Output the (x, y) coordinate of the center of the cell containing the given text.  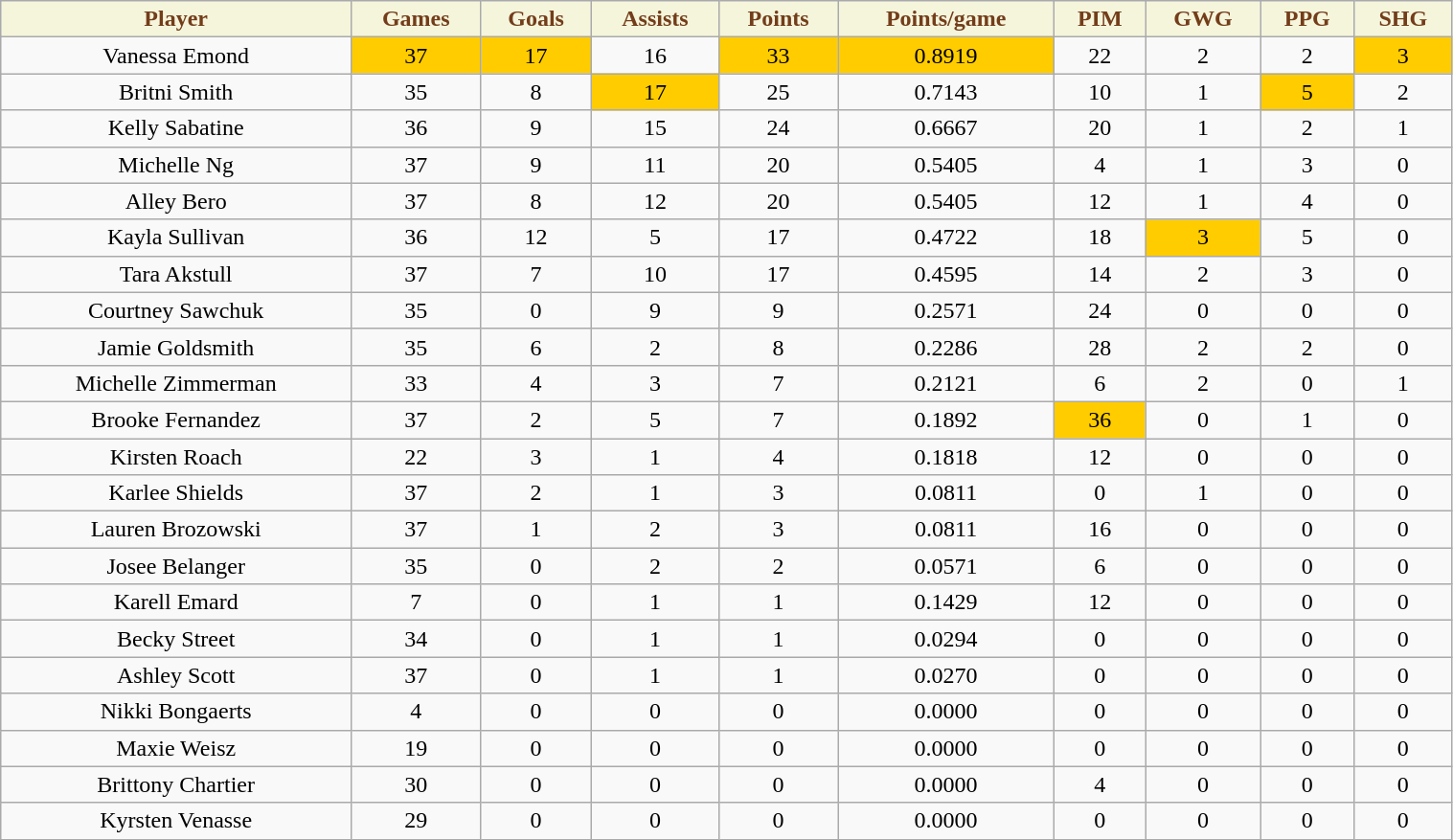
0.2286 (946, 347)
Josee Belanger (176, 566)
14 (1101, 274)
Jamie Goldsmith (176, 347)
0.2121 (946, 383)
Britni Smith (176, 92)
Becky Street (176, 639)
Kyrsten Venasse (176, 821)
Kayla Sullivan (176, 238)
GWG (1203, 19)
Karlee Shields (176, 493)
Karell Emard (176, 602)
Maxie Weisz (176, 748)
29 (416, 821)
15 (655, 128)
Ashley Scott (176, 675)
0.4722 (946, 238)
0.4595 (946, 274)
Nikki Bongaerts (176, 712)
Assists (655, 19)
28 (1101, 347)
30 (416, 784)
Courtney Sawchuk (176, 310)
Player (176, 19)
PPG (1307, 19)
Goals (536, 19)
19 (416, 748)
11 (655, 165)
SHG (1403, 19)
0.8919 (946, 56)
Points (778, 19)
25 (778, 92)
Alley Bero (176, 201)
18 (1101, 238)
Michelle Zimmerman (176, 383)
PIM (1101, 19)
Kelly Sabatine (176, 128)
Michelle Ng (176, 165)
Vanessa Emond (176, 56)
0.2571 (946, 310)
0.1892 (946, 420)
Brooke Fernandez (176, 420)
0.7143 (946, 92)
34 (416, 639)
Tara Akstull (176, 274)
Brittony Chartier (176, 784)
Lauren Brozowski (176, 530)
0.1818 (946, 457)
0.0571 (946, 566)
0.0270 (946, 675)
0.1429 (946, 602)
Points/game (946, 19)
0.6667 (946, 128)
0.0294 (946, 639)
Games (416, 19)
Kirsten Roach (176, 457)
